Extract the (X, Y) coordinate from the center of the cell holding the provided text.  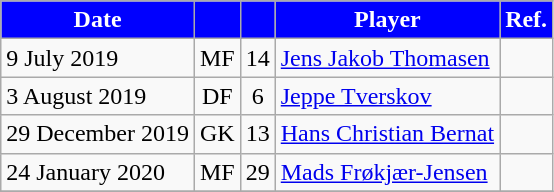
GK (217, 134)
29 December 2019 (98, 134)
Jens Jakob Thomasen (387, 58)
DF (217, 96)
6 (258, 96)
Hans Christian Bernat (387, 134)
14 (258, 58)
13 (258, 134)
9 July 2019 (98, 58)
Player (387, 20)
Date (98, 20)
Jeppe Tverskov (387, 96)
Mads Frøkjær-Jensen (387, 172)
24 January 2020 (98, 172)
3 August 2019 (98, 96)
Ref. (526, 20)
29 (258, 172)
